Scan for the cell matching the given text and deliver its (x, y) coordinate at center. 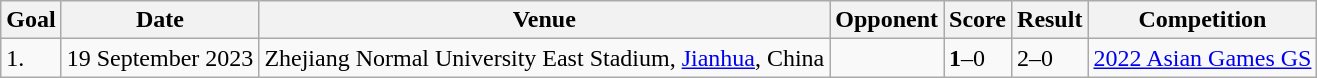
2022 Asian Games GS (1202, 58)
19 September 2023 (160, 58)
1. (31, 58)
Result (1050, 20)
Goal (31, 20)
Zhejiang Normal University East Stadium, Jianhua, China (544, 58)
Date (160, 20)
1–0 (978, 58)
Opponent (887, 20)
Venue (544, 20)
Competition (1202, 20)
2–0 (1050, 58)
Score (978, 20)
